Capture the cell that displays the provided text and extract its (X, Y) central coordinate. 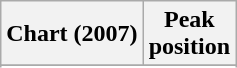
Peakposition (189, 34)
Chart (2007) (72, 34)
